Identify which cell holds the provided text, then report its [x, y] central coordinate. 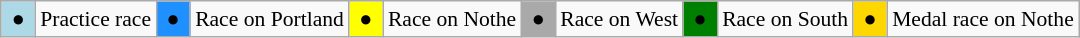
Race on Portland [270, 19]
Medal race on Nothe [983, 19]
Race on Nothe [452, 19]
Race on West [619, 19]
Race on South [785, 19]
Practice race [96, 19]
